Detect which cell encompasses the target text, then output its [X, Y] center coordinate. 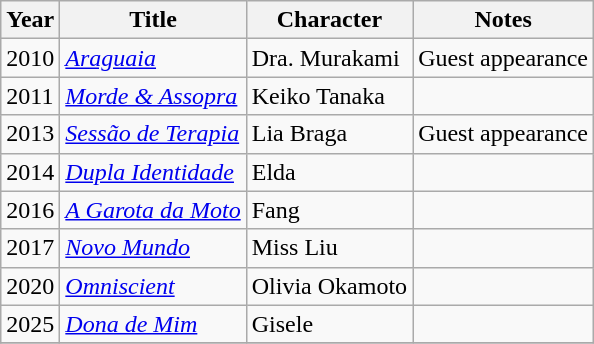
Dona de Mim [153, 324]
2025 [30, 324]
Fang [329, 210]
Title [153, 20]
2017 [30, 248]
Year [30, 20]
2020 [30, 286]
Olivia Okamoto [329, 286]
2011 [30, 96]
Sessão de Terapia [153, 134]
Keiko Tanaka [329, 96]
Character [329, 20]
Lia Braga [329, 134]
A Garota da Moto [153, 210]
2010 [30, 58]
Araguaia [153, 58]
Gisele [329, 324]
2016 [30, 210]
2014 [30, 172]
Dupla Identidade [153, 172]
Miss Liu [329, 248]
Novo Mundo [153, 248]
2013 [30, 134]
Omniscient [153, 286]
Notes [504, 20]
Dra. Murakami [329, 58]
Morde & Assopra [153, 96]
Elda [329, 172]
